Capture the cell that displays the provided text and extract its (X, Y) central coordinate. 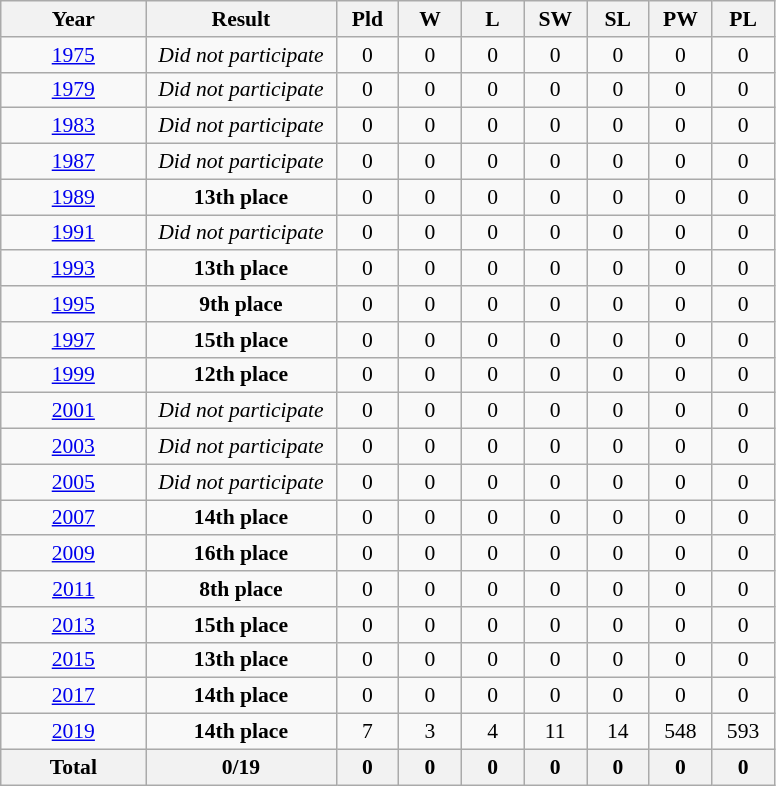
8th place (241, 589)
W (430, 19)
1989 (74, 197)
1975 (74, 55)
1983 (74, 126)
2017 (74, 696)
Year (74, 19)
4 (492, 732)
1997 (74, 340)
1993 (74, 269)
1987 (74, 162)
2005 (74, 482)
548 (680, 732)
9th place (241, 304)
PW (680, 19)
Result (241, 19)
Total (74, 767)
11 (556, 732)
2019 (74, 732)
2001 (74, 411)
1999 (74, 375)
1995 (74, 304)
0/19 (241, 767)
L (492, 19)
2003 (74, 447)
16th place (241, 554)
SW (556, 19)
1979 (74, 90)
7 (368, 732)
2011 (74, 589)
2015 (74, 660)
SL (618, 19)
3 (430, 732)
2009 (74, 554)
14 (618, 732)
1991 (74, 233)
2013 (74, 625)
Pld (368, 19)
2007 (74, 518)
593 (744, 732)
PL (744, 19)
12th place (241, 375)
